Pinpoint the cell where the given text exists, returning its (X, Y) midpoint coordinate. 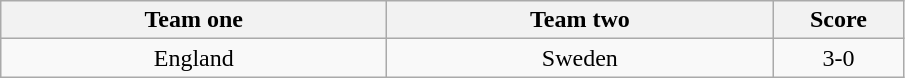
Team one (194, 20)
Team two (580, 20)
Score (838, 20)
Sweden (580, 58)
England (194, 58)
3-0 (838, 58)
